Return [x, y] of the center of cell containing provided text 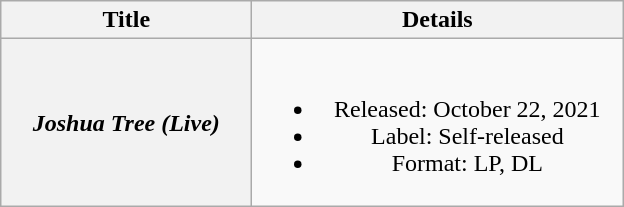
Joshua Tree (Live) [126, 122]
Released: October 22, 2021Label: Self-releasedFormat: LP, DL [438, 122]
Details [438, 20]
Title [126, 20]
